Scan for the cell matching the given text and deliver its (x, y) coordinate at center. 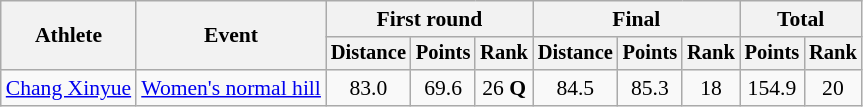
Final (636, 19)
154.9 (772, 88)
Total (801, 19)
20 (833, 88)
18 (711, 88)
83.0 (368, 88)
84.5 (576, 88)
69.6 (443, 88)
26 Q (504, 88)
Women's normal hill (231, 88)
85.3 (650, 88)
First round (430, 19)
Athlete (68, 36)
Event (231, 36)
Chang Xinyue (68, 88)
